Capture the cell that displays the provided text and extract its (X, Y) central coordinate. 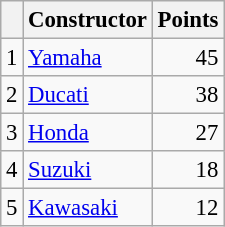
Yamaha (88, 58)
2 (12, 95)
12 (188, 208)
Ducati (88, 95)
Suzuki (88, 170)
3 (12, 133)
5 (12, 208)
27 (188, 133)
1 (12, 58)
45 (188, 58)
Points (188, 20)
18 (188, 170)
Constructor (88, 20)
38 (188, 95)
4 (12, 170)
Kawasaki (88, 208)
Honda (88, 133)
